Provide the (X, Y) coordinate of the cell's center where the given text is located.  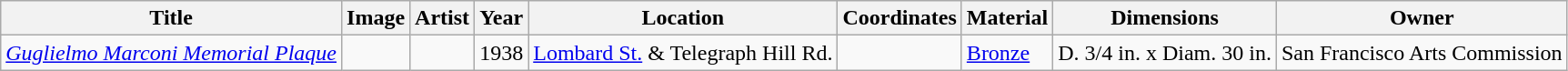
D. 3/4 in. x Diam. 30 in. (1165, 53)
Title (171, 18)
Lombard St. & Telegraph Hill Rd. (683, 53)
Image (377, 18)
Location (683, 18)
San Francisco Arts Commission (1422, 53)
Dimensions (1165, 18)
1938 (502, 53)
Artist (442, 18)
Guglielmo Marconi Memorial Plaque (171, 53)
Owner (1422, 18)
Year (502, 18)
Bronze (1007, 53)
Material (1007, 18)
Coordinates (900, 18)
